Output the (x, y) coordinate of the center of the cell containing the given text.  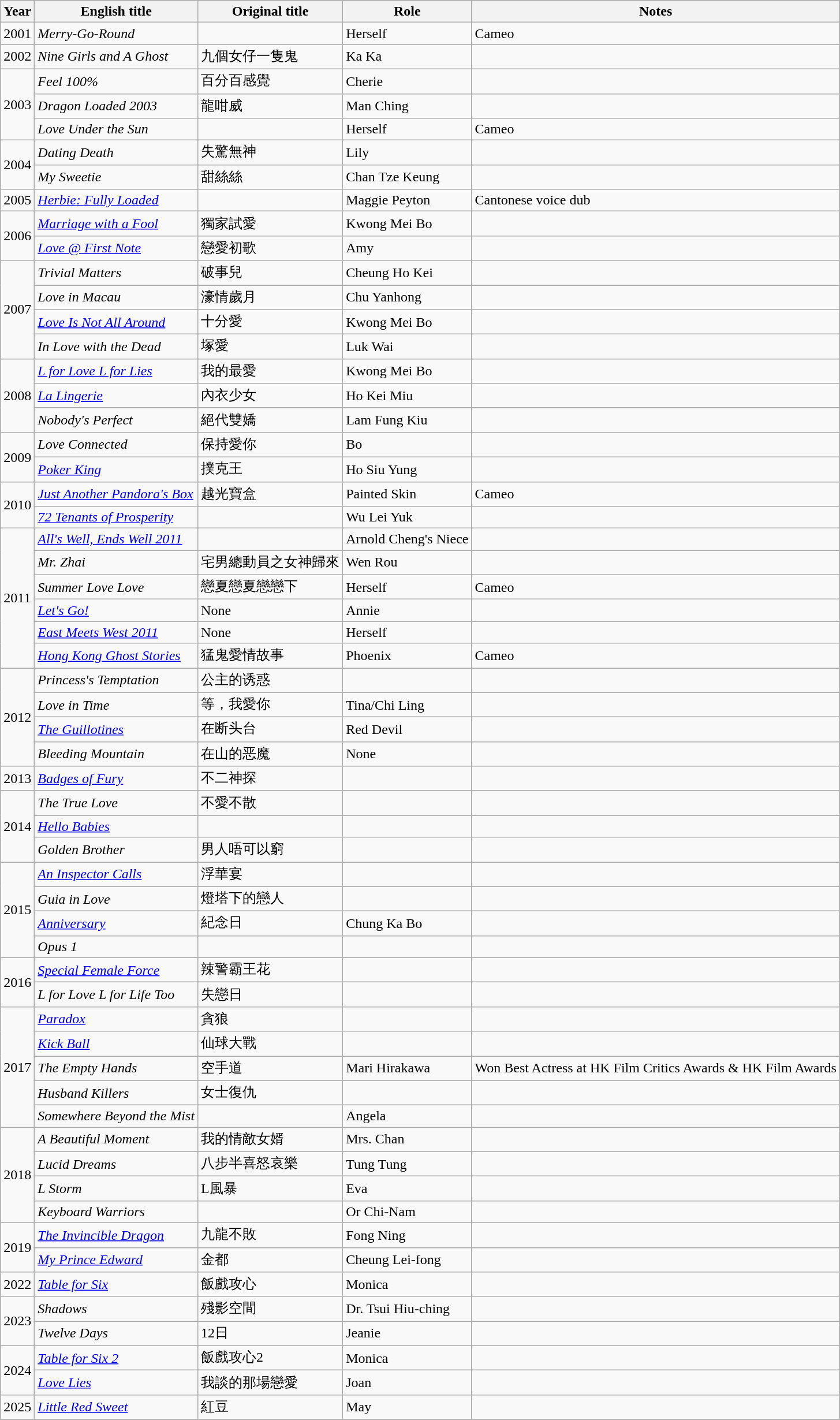
Princess's Temptation (117, 680)
Anniversary (117, 924)
公主的诱惑 (270, 680)
Ho Siu Yung (408, 469)
2008 (17, 396)
Fong Ning (408, 1235)
十分愛 (270, 322)
Chung Ka Bo (408, 924)
貪狼 (270, 1019)
Chu Yanhong (408, 298)
Hello Babies (117, 826)
Love Lies (117, 1382)
殘影空間 (270, 1309)
The True Love (117, 803)
Wu Lei Yuk (408, 517)
Dr. Tsui Hiu-ching (408, 1309)
失戀日 (270, 994)
在断头台 (270, 730)
2009 (17, 457)
2018 (17, 1175)
Notes (656, 12)
Lily (408, 152)
In Love with the Dead (117, 346)
金都 (270, 1260)
Mrs. Chan (408, 1140)
Lam Fung Kiu (408, 420)
Eva (408, 1188)
女士復仇 (270, 1093)
L for Love L for Life Too (117, 994)
Dating Death (117, 152)
Chan Tze Keung (408, 177)
戀愛初歌 (270, 248)
2003 (17, 104)
12日 (270, 1334)
English title (117, 12)
Feel 100% (117, 81)
Bleeding Mountain (117, 754)
2012 (17, 717)
Painted Skin (408, 494)
Love @ First Note (117, 248)
男人唔可以窮 (270, 850)
Twelve Days (117, 1334)
燈塔下的戀人 (270, 899)
Table for Six (117, 1284)
2006 (17, 236)
等，我愛你 (270, 705)
Or Chi-Nam (408, 1212)
2023 (17, 1321)
Won Best Actress at HK Film Critics Awards & HK Film Awards (656, 1068)
Wen Rou (408, 562)
Red Devil (408, 730)
Opus 1 (117, 946)
Herbie: Fully Loaded (117, 200)
甜絲絲 (270, 177)
Mr. Zhai (117, 562)
撲克王 (270, 469)
2011 (17, 598)
Kick Ball (117, 1044)
Ho Kei Miu (408, 396)
破事兒 (270, 273)
飯戲攻心 (270, 1284)
Man Ching (408, 106)
L風暴 (270, 1188)
Lucid Dreams (117, 1164)
Original title (270, 12)
Love Is Not All Around (117, 322)
Love in Macau (117, 298)
Phoenix (408, 656)
戀夏戀夏戀戀下 (270, 587)
Jeanie (408, 1334)
Nine Girls and A Ghost (117, 57)
失驚無神 (270, 152)
Love Under the Sun (117, 129)
八步半喜怒哀樂 (270, 1164)
2002 (17, 57)
2017 (17, 1067)
Special Female Force (117, 970)
2016 (17, 982)
The Guillotines (117, 730)
Joan (408, 1382)
Let's Go! (117, 610)
我談的那場戀愛 (270, 1382)
Bo (408, 445)
Trivial Matters (117, 273)
濠情歲月 (270, 298)
猛鬼愛情故事 (270, 656)
La Lingerie (117, 396)
紅豆 (270, 1407)
我的情敵女婿 (270, 1140)
內衣少女 (270, 396)
Tung Tung (408, 1164)
絕代雙嬌 (270, 420)
Ka Ka (408, 57)
Golden Brother (117, 850)
2014 (17, 826)
Mari Hirakawa (408, 1068)
不愛不散 (270, 803)
L for Love L for Lies (117, 371)
Hong Kong Ghost Stories (117, 656)
不二神探 (270, 778)
2015 (17, 910)
Little Red Sweet (117, 1407)
A Beautiful Moment (117, 1140)
2010 (17, 505)
Year (17, 12)
紀念日 (270, 924)
九龍不敗 (270, 1235)
越光寶盒 (270, 494)
Badges of Fury (117, 778)
Annie (408, 610)
Poker King (117, 469)
Husband Killers (117, 1093)
All's Well, Ends Well 2011 (117, 539)
L Storm (117, 1188)
Angela (408, 1116)
Cheung Lei-fong (408, 1260)
獨家試愛 (270, 224)
East Meets West 2011 (117, 632)
飯戲攻心2 (270, 1358)
塚愛 (270, 346)
Summer Love Love (117, 587)
2019 (17, 1247)
Tina/Chi Ling (408, 705)
Shadows (117, 1309)
2013 (17, 778)
2005 (17, 200)
Love Connected (117, 445)
Maggie Peyton (408, 200)
九個女仔一隻鬼 (270, 57)
Just Another Pandora's Box (117, 494)
空手道 (270, 1068)
我的最愛 (270, 371)
龍咁威 (270, 106)
An Inspector Calls (117, 874)
Somewhere Beyond the Mist (117, 1116)
2007 (17, 310)
辣警霸王花 (270, 970)
Amy (408, 248)
The Invincible Dragon (117, 1235)
Table for Six 2 (117, 1358)
2022 (17, 1284)
The Empty Hands (117, 1068)
浮華宴 (270, 874)
Role (408, 12)
Keyboard Warriors (117, 1212)
72 Tenants of Prosperity (117, 517)
Guia in Love (117, 899)
Paradox (117, 1019)
My Prince Edward (117, 1260)
Cherie (408, 81)
May (408, 1407)
Dragon Loaded 2003 (117, 106)
Cantonese voice dub (656, 200)
Marriage with a Fool (117, 224)
仙球大戰 (270, 1044)
Nobody's Perfect (117, 420)
保持愛你 (270, 445)
在山的恶魔 (270, 754)
Merry-Go-Round (117, 33)
2024 (17, 1370)
Cheung Ho Kei (408, 273)
2001 (17, 33)
百分百感覺 (270, 81)
Love in Time (117, 705)
Luk Wai (408, 346)
Arnold Cheng's Niece (408, 539)
2025 (17, 1407)
2004 (17, 165)
宅男總動員之女神歸來 (270, 562)
My Sweetie (117, 177)
